For the text-containing cell, return its midpoint in (X, Y) coordinate format. 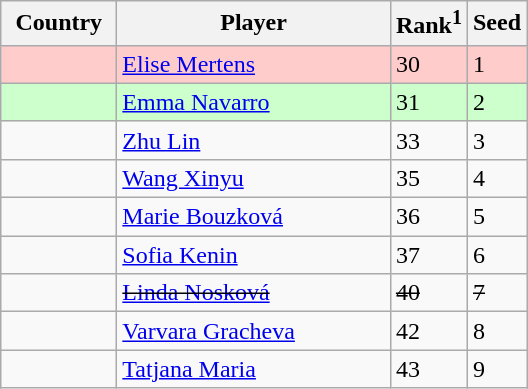
30 (428, 64)
Varvara Gracheva (254, 331)
Sofia Kenin (254, 255)
43 (428, 369)
35 (428, 178)
Zhu Lin (254, 140)
33 (428, 140)
36 (428, 217)
Tatjana Maria (254, 369)
3 (496, 140)
2 (496, 102)
Rank1 (428, 24)
Marie Bouzková (254, 217)
37 (428, 255)
Player (254, 24)
42 (428, 331)
Seed (496, 24)
6 (496, 255)
40 (428, 293)
1 (496, 64)
Country (59, 24)
7 (496, 293)
5 (496, 217)
Linda Nosková (254, 293)
Emma Navarro (254, 102)
8 (496, 331)
Wang Xinyu (254, 178)
9 (496, 369)
31 (428, 102)
4 (496, 178)
Elise Mertens (254, 64)
